Extract the (x, y) coordinate from the center of the cell holding the provided text.  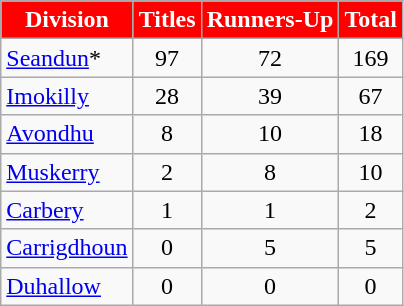
Imokilly (67, 96)
Division (67, 20)
18 (371, 134)
Avondhu (67, 134)
39 (270, 96)
Duhallow (67, 286)
72 (270, 58)
Carbery (67, 210)
Total (371, 20)
Titles (167, 20)
Seandun* (67, 58)
Carrigdhoun (67, 248)
67 (371, 96)
97 (167, 58)
Muskerry (67, 172)
Runners-Up (270, 20)
28 (167, 96)
169 (371, 58)
